From the cell containing the given text, extract its center point as [X, Y] coordinate. 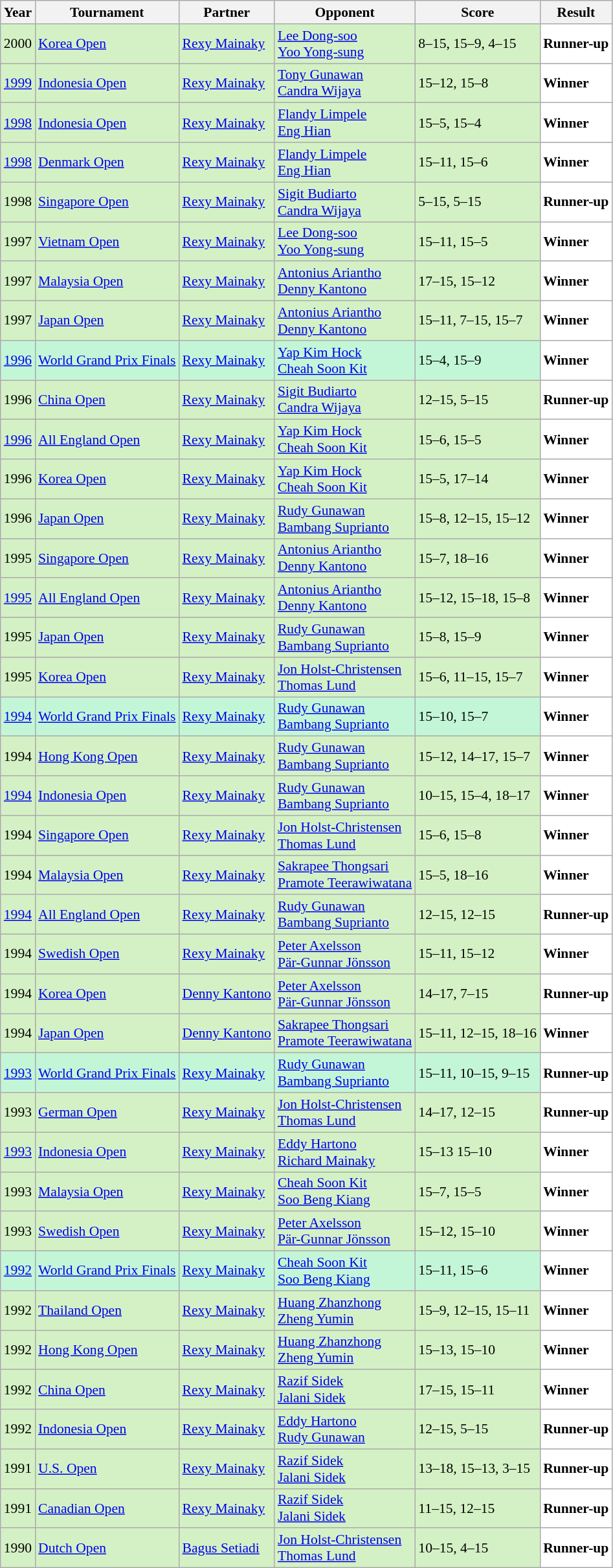
15–10, 15–7 [478, 716]
Eddy Hartono Richard Mainaky [344, 1152]
Canadian Open [107, 1508]
17–15, 15–11 [478, 1390]
15–5, 15–4 [478, 123]
2000 [18, 44]
Result [576, 12]
Year [18, 12]
15–13 15–10 [478, 1152]
15–8, 12–15, 15–12 [478, 518]
10–15, 15–4, 18–17 [478, 795]
Thailand Open [107, 1311]
15–6, 15–8 [478, 835]
15–5, 18–16 [478, 874]
17–15, 15–12 [478, 281]
15–6, 15–5 [478, 439]
15–8, 15–9 [478, 637]
15–7, 18–16 [478, 558]
Tournament [107, 12]
14–17, 12–15 [478, 1113]
1999 [18, 83]
Opponent [344, 12]
Eddy Hartono Rudy Gunawan [344, 1429]
15–5, 17–14 [478, 479]
Tony Gunawan Candra Wijaya [344, 83]
8–15, 15–9, 4–15 [478, 44]
Bagus Setiadi [227, 1548]
15–4, 15–9 [478, 360]
14–17, 7–15 [478, 994]
15–12, 15–18, 15–8 [478, 598]
10–15, 4–15 [478, 1548]
15–7, 15–5 [478, 1192]
15–11, 15–12 [478, 955]
15–12, 15–10 [478, 1232]
11–15, 12–15 [478, 1508]
12–15, 12–15 [478, 915]
15–11, 10–15, 9–15 [478, 1073]
5–15, 5–15 [478, 202]
15–11, 15–5 [478, 241]
15–6, 11–15, 15–7 [478, 677]
15–12, 14–17, 15–7 [478, 756]
15–11, 12–15, 18–16 [478, 1034]
Denmark Open [107, 162]
15–13, 15–10 [478, 1350]
Vietnam Open [107, 241]
German Open [107, 1113]
Score [478, 12]
15–9, 12–15, 15–11 [478, 1311]
13–18, 15–13, 3–15 [478, 1469]
15–11, 7–15, 15–7 [478, 321]
U.S. Open [107, 1469]
15–12, 15–8 [478, 83]
Partner [227, 12]
1990 [18, 1548]
Dutch Open [107, 1548]
